From the cell containing the given text, extract its center point as [x, y] coordinate. 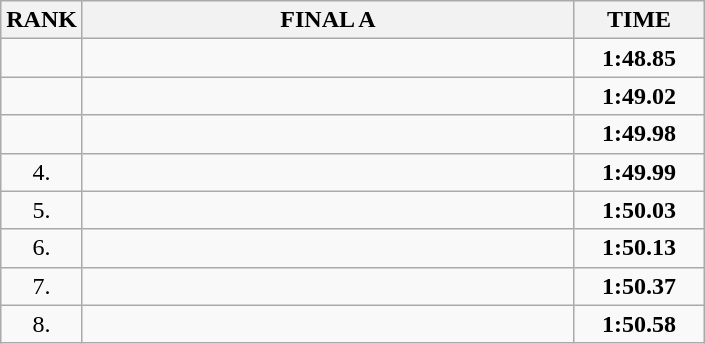
8. [42, 324]
6. [42, 248]
FINAL A [328, 20]
1:49.02 [640, 96]
1:50.58 [640, 324]
1:50.03 [640, 210]
4. [42, 172]
TIME [640, 20]
RANK [42, 20]
1:50.37 [640, 286]
5. [42, 210]
1:49.99 [640, 172]
7. [42, 286]
1:49.98 [640, 134]
1:48.85 [640, 58]
1:50.13 [640, 248]
